Capture the cell that displays the provided text and extract its (X, Y) central coordinate. 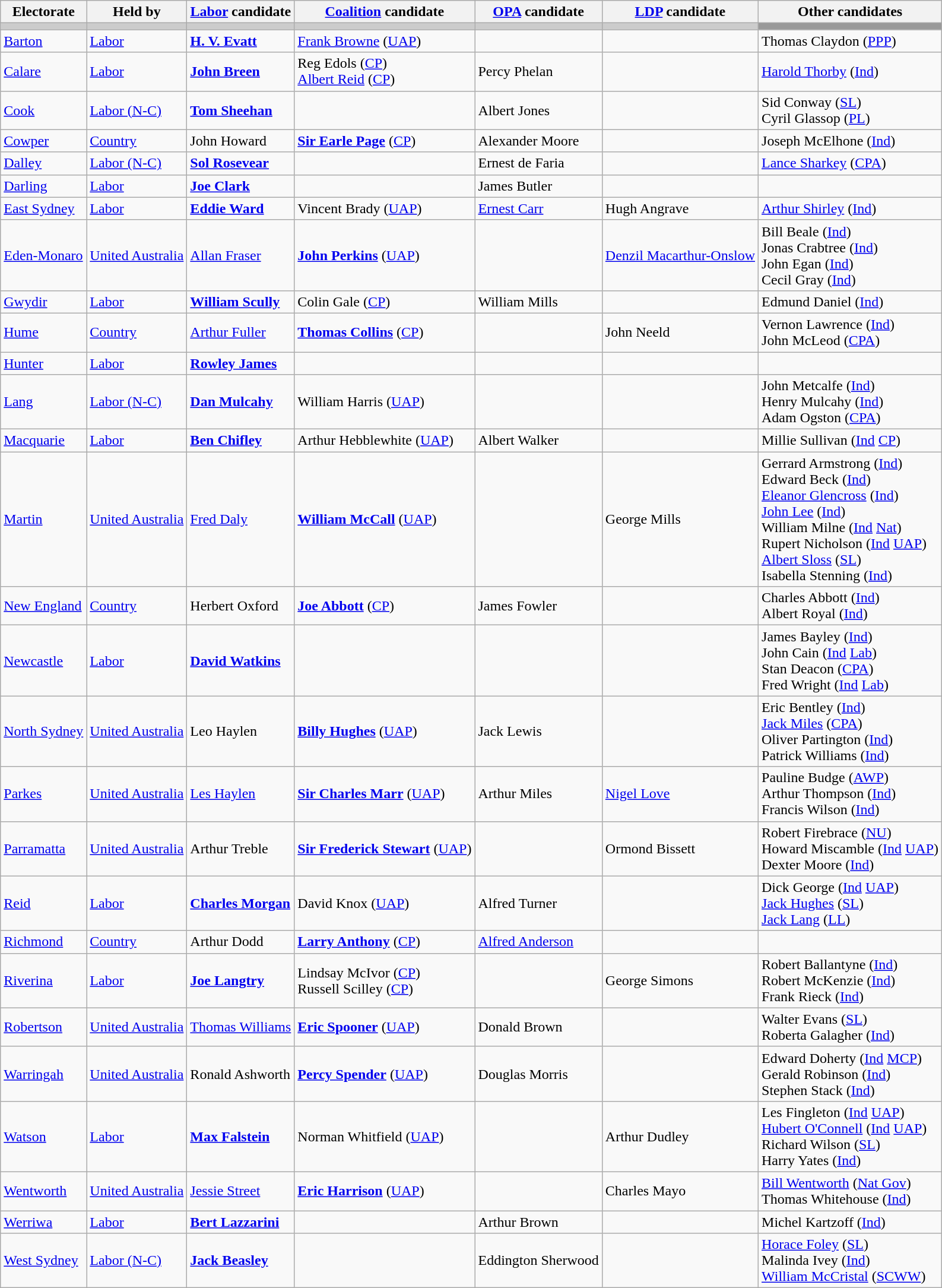
Thomas Williams (241, 1027)
Reid (44, 903)
Werriwa (44, 1221)
Arthur Brown (538, 1221)
Eddie Ward (241, 208)
Arthur Dudley (680, 1137)
Alfred Turner (538, 903)
Bill Beale (Ind)Jonas Crabtree (Ind)John Egan (Ind)Cecil Gray (Ind) (850, 255)
Robert Firebrace (NU)Howard Miscamble (Ind UAP)Dexter Moore (Ind) (850, 849)
Bill Wentworth (Nat Gov)Thomas Whitehouse (Ind) (850, 1191)
Leo Haylen (241, 732)
Edward Doherty (Ind MCP)Gerald Robinson (Ind)Stephen Stack (Ind) (850, 1074)
Denzil Macarthur-Onslow (680, 255)
Norman Whitfield (UAP) (385, 1137)
James Butler (538, 186)
William Harris (UAP) (385, 402)
Larry Anthony (CP) (385, 942)
John Metcalfe (Ind)Henry Mulcahy (Ind)Adam Ogston (CPA) (850, 402)
Cowper (44, 141)
John Breen (241, 71)
Joseph McElhone (Ind) (850, 141)
Other candidates (850, 12)
Albert Walker (538, 441)
Ernest de Faria (538, 163)
Coalition candidate (385, 12)
William McCall (UAP) (385, 519)
Dick George (Ind UAP)Jack Hughes (SL)Jack Lang (LL) (850, 903)
Nigel Love (680, 794)
Hugh Angrave (680, 208)
Alexander Moore (538, 141)
James Fowler (538, 606)
Hume (44, 333)
Colin Gale (CP) (385, 302)
LDP candidate (680, 12)
Parramatta (44, 849)
Millie Sullivan (Ind CP) (850, 441)
Robertson (44, 1027)
Michel Kartzoff (Ind) (850, 1221)
William Scully (241, 302)
Labor candidate (241, 12)
Dan Mulcahy (241, 402)
Eric Bentley (Ind)Jack Miles (CPA)Oliver Partington (Ind)Patrick Williams (Ind) (850, 732)
David Knox (UAP) (385, 903)
Gwydir (44, 302)
New England (44, 606)
Wentworth (44, 1191)
Hunter (44, 363)
Charles Abbott (Ind)Albert Royal (Ind) (850, 606)
John Neeld (680, 333)
Pauline Budge (AWP)Arthur Thompson (Ind)Francis Wilson (Ind) (850, 794)
Arthur Shirley (Ind) (850, 208)
Calare (44, 71)
Lang (44, 402)
Thomas Claydon (PPP) (850, 41)
Macquarie (44, 441)
Sol Rosevear (241, 163)
North Sydney (44, 732)
Max Falstein (241, 1137)
Eric Harrison (UAP) (385, 1191)
Frank Browne (UAP) (385, 41)
Darling (44, 186)
Albert Jones (538, 110)
Eddington Sherwood (538, 1261)
Jack Lewis (538, 732)
Bert Lazzarini (241, 1221)
Arthur Dodd (241, 942)
Lance Sharkey (CPA) (850, 163)
Les Fingleton (Ind UAP)Hubert O'Connell (Ind UAP)Richard Wilson (SL)Harry Yates (Ind) (850, 1137)
Thomas Collins (CP) (385, 333)
Riverina (44, 980)
Arthur Treble (241, 849)
Lindsay McIvor (CP)Russell Scilley (CP) (385, 980)
Ben Chifley (241, 441)
Tom Sheehan (241, 110)
Les Haylen (241, 794)
Charles Morgan (241, 903)
Eric Spooner (UAP) (385, 1027)
Dalley (44, 163)
David Watkins (241, 660)
Rowley James (241, 363)
Walter Evans (SL)Roberta Galagher (Ind) (850, 1027)
Ronald Ashworth (241, 1074)
Arthur Fuller (241, 333)
Barton (44, 41)
Ernest Carr (538, 208)
Sir Charles Marr (UAP) (385, 794)
Billy Hughes (UAP) (385, 732)
Joe Langtry (241, 980)
Harold Thorby (Ind) (850, 71)
Donald Brown (538, 1027)
Sir Earle Page (CP) (385, 141)
Jack Beasley (241, 1261)
Arthur Miles (538, 794)
Reg Edols (CP)Albert Reid (CP) (385, 71)
John Howard (241, 141)
Joe Abbott (CP) (385, 606)
Charles Mayo (680, 1191)
Fred Daly (241, 519)
Horace Foley (SL)Malinda Ivey (Ind)William McCristal (SCWW) (850, 1261)
Robert Ballantyne (Ind)Robert McKenzie (Ind)Frank Rieck (Ind) (850, 980)
Jessie Street (241, 1191)
Parkes (44, 794)
Electorate (44, 12)
William Mills (538, 302)
Arthur Hebblewhite (UAP) (385, 441)
James Bayley (Ind)John Cain (Ind Lab)Stan Deacon (CPA)Fred Wright (Ind Lab) (850, 660)
George Mills (680, 519)
OPA candidate (538, 12)
Sir Frederick Stewart (UAP) (385, 849)
Percy Phelan (538, 71)
John Perkins (UAP) (385, 255)
Alfred Anderson (538, 942)
Edmund Daniel (Ind) (850, 302)
Eden-Monaro (44, 255)
H. V. Evatt (241, 41)
Vernon Lawrence (Ind)John McLeod (CPA) (850, 333)
Percy Spender (UAP) (385, 1074)
Cook (44, 110)
Martin (44, 519)
Watson (44, 1137)
Herbert Oxford (241, 606)
Richmond (44, 942)
Allan Fraser (241, 255)
Joe Clark (241, 186)
Douglas Morris (538, 1074)
Ormond Bissett (680, 849)
Vincent Brady (UAP) (385, 208)
George Simons (680, 980)
Sid Conway (SL)Cyril Glassop (PL) (850, 110)
Warringah (44, 1074)
Held by (137, 12)
East Sydney (44, 208)
West Sydney (44, 1261)
Newcastle (44, 660)
